Identify which cell holds the provided text, then report its [X, Y] central coordinate. 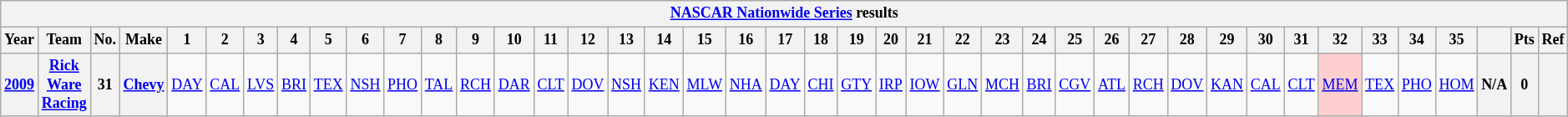
MEM [1340, 84]
34 [1416, 40]
NHA [746, 84]
DAR [514, 84]
GLN [963, 84]
Ref [1553, 40]
ATL [1112, 84]
2 [225, 40]
5 [328, 40]
28 [1187, 40]
8 [438, 40]
32 [1340, 40]
14 [664, 40]
MLW [705, 84]
22 [963, 40]
20 [892, 40]
LVS [260, 84]
Chevy [144, 84]
CGV [1075, 84]
18 [821, 40]
27 [1148, 40]
IOW [925, 84]
Team [63, 40]
17 [785, 40]
Make [144, 40]
7 [402, 40]
GTY [857, 84]
10 [514, 40]
CHI [821, 84]
No. [105, 40]
2009 [20, 84]
19 [857, 40]
Pts [1525, 40]
KAN [1227, 84]
29 [1227, 40]
26 [1112, 40]
21 [925, 40]
25 [1075, 40]
16 [746, 40]
0 [1525, 84]
IRP [892, 84]
Year [20, 40]
12 [588, 40]
TAL [438, 84]
23 [1003, 40]
15 [705, 40]
N/A [1495, 84]
9 [476, 40]
HOM [1456, 84]
35 [1456, 40]
1 [187, 40]
NASCAR Nationwide Series results [785, 13]
30 [1266, 40]
11 [551, 40]
Rick Ware Racing [63, 84]
6 [366, 40]
4 [294, 40]
3 [260, 40]
33 [1380, 40]
24 [1039, 40]
KEN [664, 84]
MCH [1003, 84]
13 [626, 40]
